Pinpoint the cell where the given text exists, returning its (x, y) midpoint coordinate. 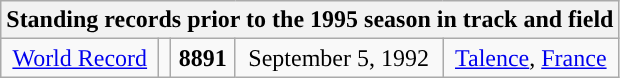
Talence, France (531, 58)
Standing records prior to the 1995 season in track and field (310, 20)
World Record (80, 58)
8891 (203, 58)
September 5, 1992 (339, 58)
